Extract the (x, y) coordinate from the center of the cell holding the provided text.  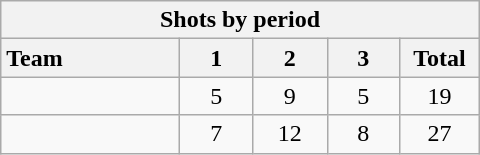
12 (290, 134)
19 (440, 96)
27 (440, 134)
Shots by period (240, 20)
7 (216, 134)
Total (440, 58)
Team (90, 58)
8 (363, 134)
9 (290, 96)
1 (216, 58)
3 (363, 58)
2 (290, 58)
